Detect which cell encompasses the target text, then output its (x, y) center coordinate. 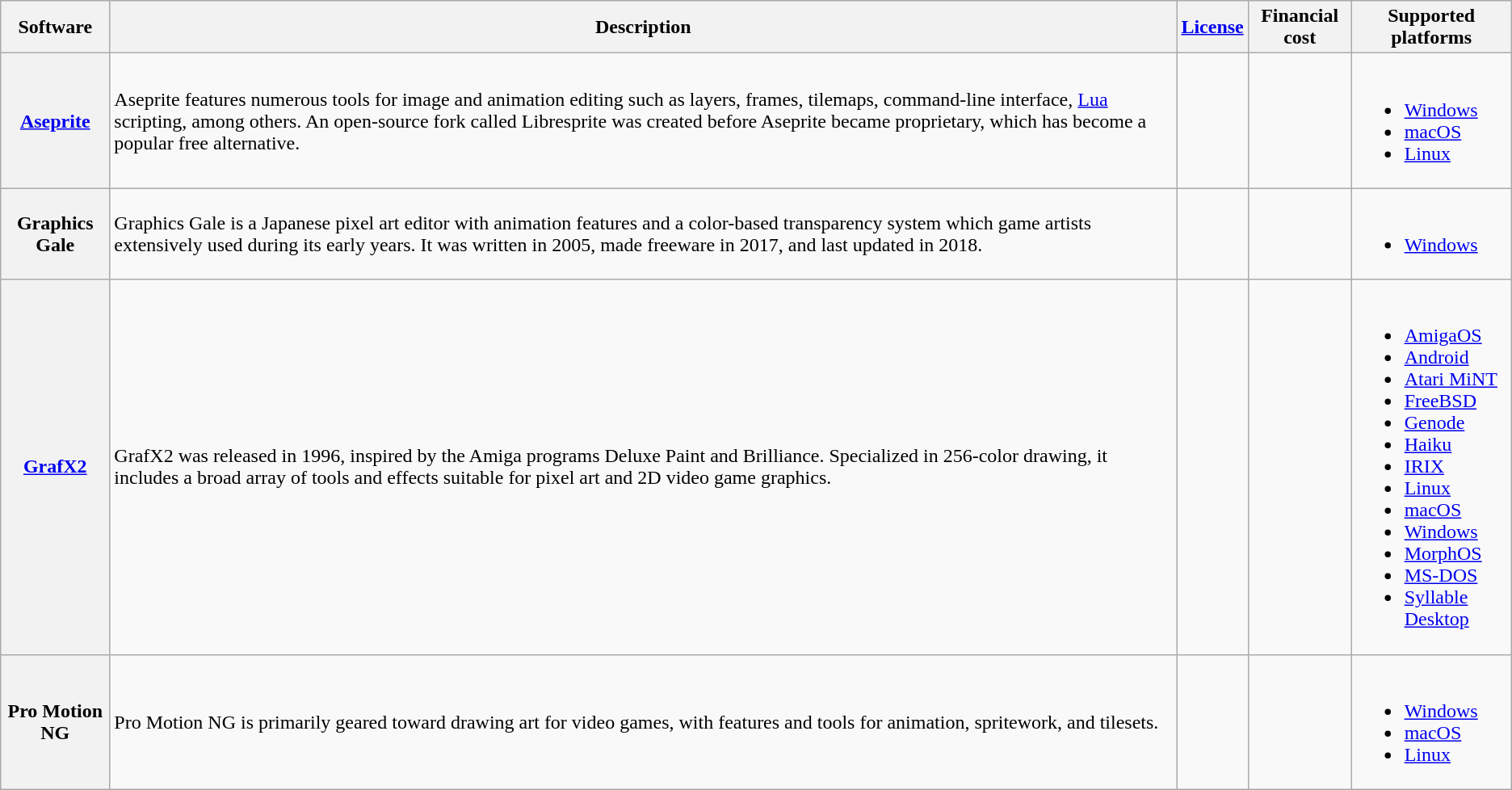
Supported platforms (1431, 27)
Pro Motion NG is primarily geared toward drawing art for video games, with features and tools for animation, spritework, and tilesets. (643, 722)
GrafX2 (55, 467)
Pro Motion NG (55, 722)
AmigaOSAndroidAtari MiNTFreeBSDGenodeHaikuIRIXLinuxmacOSWindowsMorphOSMS-DOSSyllable Desktop (1431, 467)
Graphics Gale (55, 234)
License (1212, 27)
Windows (1431, 234)
Software (55, 27)
Description (643, 27)
Financial cost (1300, 27)
Aseprite (55, 121)
